Pinpoint the cell where the given text exists, returning its (x, y) midpoint coordinate. 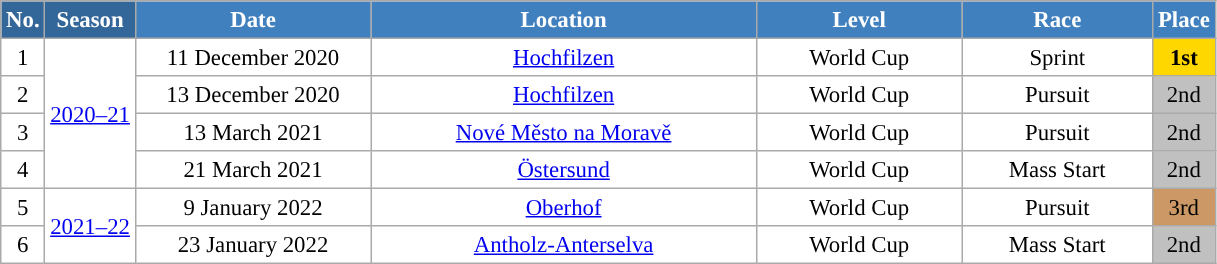
13 December 2020 (253, 95)
Date (253, 20)
Oberhof (564, 208)
Place (1184, 20)
Sprint (1058, 58)
Antholz-Anterselva (564, 245)
9 January 2022 (253, 208)
Season (90, 20)
6 (23, 245)
2021–22 (90, 226)
Nové Město na Moravě (564, 133)
1 (23, 58)
2020–21 (90, 114)
1st (1184, 58)
Location (564, 20)
No. (23, 20)
Race (1058, 20)
23 January 2022 (253, 245)
2 (23, 95)
4 (23, 170)
3 (23, 133)
3rd (1184, 208)
Level (859, 20)
11 December 2020 (253, 58)
13 March 2021 (253, 133)
Östersund (564, 170)
21 March 2021 (253, 170)
5 (23, 208)
